Output the (X, Y) coordinate of the center of the cell containing the given text.  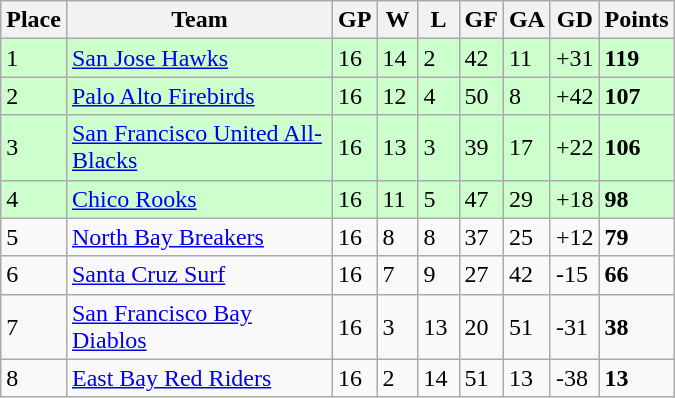
38 (636, 326)
29 (526, 199)
79 (636, 237)
+12 (574, 237)
107 (636, 96)
-38 (574, 378)
Palo Alto Firebirds (199, 96)
+22 (574, 148)
Santa Cruz Surf (199, 275)
GF (481, 20)
1 (34, 58)
47 (481, 199)
+18 (574, 199)
Chico Rooks (199, 199)
Points (636, 20)
9 (438, 275)
20 (481, 326)
17 (526, 148)
Team (199, 20)
San Francisco United All-Blacks (199, 148)
119 (636, 58)
66 (636, 275)
Place (34, 20)
GD (574, 20)
+31 (574, 58)
-15 (574, 275)
North Bay Breakers (199, 237)
+42 (574, 96)
GA (526, 20)
L (438, 20)
San Francisco Bay Diablos (199, 326)
98 (636, 199)
6 (34, 275)
12 (398, 96)
25 (526, 237)
27 (481, 275)
GP (355, 20)
San Jose Hawks (199, 58)
106 (636, 148)
50 (481, 96)
East Bay Red Riders (199, 378)
37 (481, 237)
-31 (574, 326)
39 (481, 148)
W (398, 20)
